Detect which cell encompasses the target text, then output its [X, Y] center coordinate. 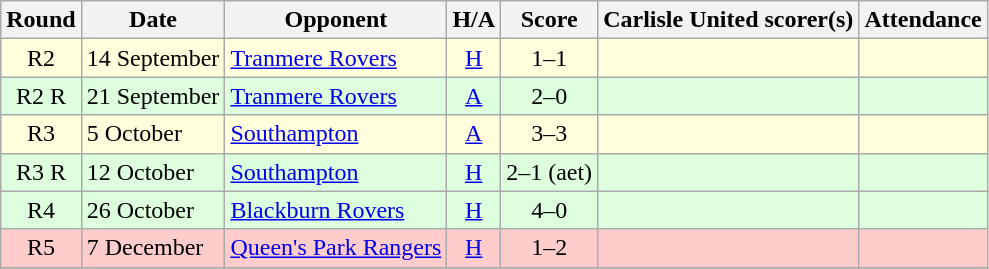
Carlisle United scorer(s) [728, 20]
R2 [41, 58]
3–3 [550, 134]
Opponent [336, 20]
Attendance [923, 20]
1–2 [550, 248]
R2 R [41, 96]
Date [153, 20]
7 December [153, 248]
R3 [41, 134]
Score [550, 20]
5 October [153, 134]
2–1 (aet) [550, 172]
Queen's Park Rangers [336, 248]
21 September [153, 96]
R5 [41, 248]
H/A [474, 20]
2–0 [550, 96]
R4 [41, 210]
R3 R [41, 172]
26 October [153, 210]
4–0 [550, 210]
14 September [153, 58]
Round [41, 20]
1–1 [550, 58]
Blackburn Rovers [336, 210]
12 October [153, 172]
